Determine the [X, Y] coordinate at the center of the cell enclosing the given text.  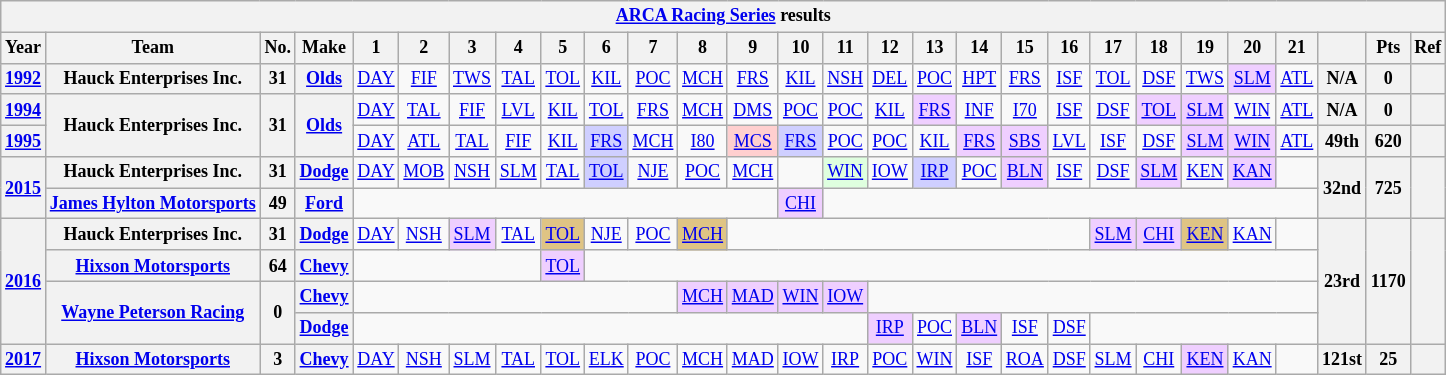
Team [152, 48]
Make [324, 48]
12 [890, 48]
2015 [24, 188]
15 [1026, 48]
121st [1342, 360]
23rd [1342, 282]
620 [1388, 140]
ARCA Racing Series results [724, 16]
1170 [1388, 282]
2017 [24, 360]
MOB [424, 172]
19 [1206, 48]
ROA [1026, 360]
SBS [1026, 140]
2016 [24, 282]
5 [562, 48]
8 [703, 48]
20 [1252, 48]
James Hylton Motorsports [152, 204]
1995 [24, 140]
21 [1297, 48]
49th [1342, 140]
MCS [752, 140]
Ref [1428, 48]
No. [278, 48]
17 [1113, 48]
32nd [1342, 188]
1994 [24, 110]
Pts [1388, 48]
DMS [752, 110]
7 [653, 48]
Ford [324, 204]
INF [980, 110]
25 [1388, 360]
HPT [980, 78]
11 [846, 48]
64 [278, 266]
1 [376, 48]
6 [606, 48]
Wayne Peterson Racing [152, 312]
18 [1159, 48]
49 [278, 204]
13 [934, 48]
Year [24, 48]
DEL [890, 78]
14 [980, 48]
9 [752, 48]
ELK [606, 360]
I70 [1026, 110]
16 [1069, 48]
10 [800, 48]
I80 [703, 140]
1992 [24, 78]
2 [424, 48]
725 [1388, 188]
4 [518, 48]
